Return (x, y) of the center of cell containing provided text 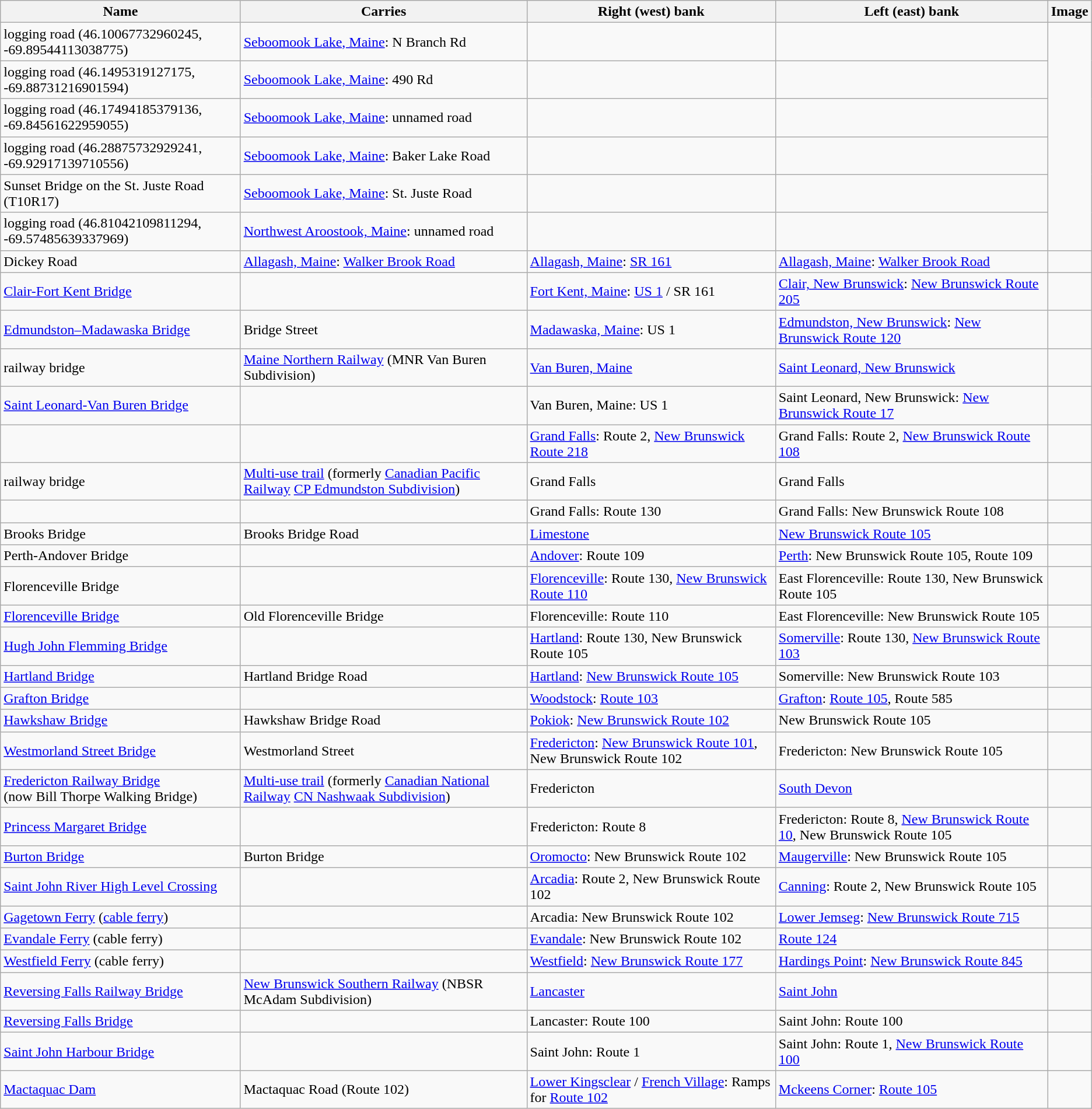
Image (1070, 12)
East Florenceville: Route 130, New Brunswick Route 105 (911, 586)
Andover: Route 109 (651, 556)
Westmorland Street (384, 750)
Fort Kent, Maine: US 1 / SR 161 (651, 292)
Somerville: New Brunswick Route 103 (911, 676)
Clair-Fort Kent Bridge (120, 292)
Lower Kingsclear / French Village: Ramps for Route 102 (651, 1090)
Mactaquac Dam (120, 1090)
Hartland: New Brunswick Route 105 (651, 676)
Hartland: Route 130, New Brunswick Route 105 (651, 646)
logging road (46.28875732929241, -69.92917139710556) (120, 155)
Van Buren, Maine (651, 368)
Brooks Bridge (120, 534)
Fredericton: Route 8, New Brunswick Route 10, New Brunswick Route 105 (911, 826)
South Devon (911, 789)
Florenceville: Route 130, New Brunswick Route 110 (651, 586)
Sunset Bridge on the St. Juste Road (T10R17) (120, 194)
Oromocto: New Brunswick Route 102 (651, 856)
Fredericton Railway Bridge(now Bill Thorpe Walking Bridge) (120, 789)
Saint John Harbour Bridge (120, 1051)
Perth: New Brunswick Route 105, Route 109 (911, 556)
Fredericton: New Brunswick Route 105 (911, 750)
Saint John: Route 1 (651, 1051)
Hugh John Flemming Bridge (120, 646)
Florenceville: Route 110 (651, 616)
Edmundston–Madawaska Bridge (120, 329)
Reversing Falls Bridge (120, 1021)
Mckeens Corner: Route 105 (911, 1090)
Dickey Road (120, 261)
Clair, New Brunswick: New Brunswick Route 205 (911, 292)
Old Florenceville Bridge (384, 616)
Seboomook Lake, Maine: St. Juste Road (384, 194)
Fredericton: Route 8 (651, 826)
Grafton: Route 105, Route 585 (911, 698)
Grand Falls: New Brunswick Route 108 (911, 512)
Arcadia: New Brunswick Route 102 (651, 916)
Multi-use trail (formerly Canadian National Railway CN Nashwaak Subdivision) (384, 789)
Westfield: New Brunswick Route 177 (651, 961)
East Florenceville: New Brunswick Route 105 (911, 616)
Saint Leonard, New Brunswick: New Brunswick Route 17 (911, 405)
Grand Falls: Route 2, New Brunswick Route 108 (911, 443)
Reversing Falls Railway Bridge (120, 992)
Arcadia: Route 2, New Brunswick Route 102 (651, 887)
Fredericton: New Brunswick Route 101, New Brunswick Route 102 (651, 750)
Limestone (651, 534)
Carries (384, 12)
Edmundston, New Brunswick: New Brunswick Route 120 (911, 329)
Princess Margaret Bridge (120, 826)
logging road (46.81042109811294, -69.57485639337969) (120, 231)
Name (120, 12)
Northwest Aroostook, Maine: unnamed road (384, 231)
Multi-use trail (formerly Canadian Pacific Railway CP Edmundston Subdivision) (384, 482)
Seboomook Lake, Maine: Baker Lake Road (384, 155)
Van Buren, Maine: US 1 (651, 405)
Left (east) bank (911, 12)
Grand Falls: Route 2, New Brunswick Route 218 (651, 443)
Somerville: Route 130, New Brunswick Route 103 (911, 646)
Mactaquac Road (Route 102) (384, 1090)
logging road (46.10067732960245, -69.89544113038775) (120, 42)
Gagetown Ferry (cable ferry) (120, 916)
Maine Northern Railway (MNR Van Buren Subdivision) (384, 368)
Saint Leonard, New Brunswick (911, 368)
Saint John (911, 992)
Grafton Bridge (120, 698)
Bridge Street (384, 329)
Perth-Andover Bridge (120, 556)
Seboomook Lake, Maine: N Branch Rd (384, 42)
New Brunswick Southern Railway (NBSR McAdam Subdivision) (384, 992)
Westfield Ferry (cable ferry) (120, 961)
Saint John: Route 1, New Brunswick Route 100 (911, 1051)
logging road (46.1495319127175, -69.88731216901594) (120, 79)
Seboomook Lake, Maine: 490 Rd (384, 79)
Hardings Point: New Brunswick Route 845 (911, 961)
Maugerville: New Brunswick Route 105 (911, 856)
Canning: Route 2, New Brunswick Route 105 (911, 887)
Saint John: Route 100 (911, 1021)
Saint Leonard-Van Buren Bridge (120, 405)
Hartland Bridge Road (384, 676)
Lancaster: Route 100 (651, 1021)
Route 124 (911, 939)
Saint John River High Level Crossing (120, 887)
Evandale Ferry (cable ferry) (120, 939)
Woodstock: Route 103 (651, 698)
Hawkshaw Bridge Road (384, 720)
Brooks Bridge Road (384, 534)
logging road (46.17494185379136, -69.84561622959055) (120, 118)
Madawaska, Maine: US 1 (651, 329)
Right (west) bank (651, 12)
Hawkshaw Bridge (120, 720)
Grand Falls: Route 130 (651, 512)
Lower Jemseg: New Brunswick Route 715 (911, 916)
Seboomook Lake, Maine: unnamed road (384, 118)
Hartland Bridge (120, 676)
Lancaster (651, 992)
Allagash, Maine: SR 161 (651, 261)
Evandale: New Brunswick Route 102 (651, 939)
Westmorland Street Bridge (120, 750)
Pokiok: New Brunswick Route 102 (651, 720)
Fredericton (651, 789)
